For the text-containing cell, return its midpoint in (x, y) coordinate format. 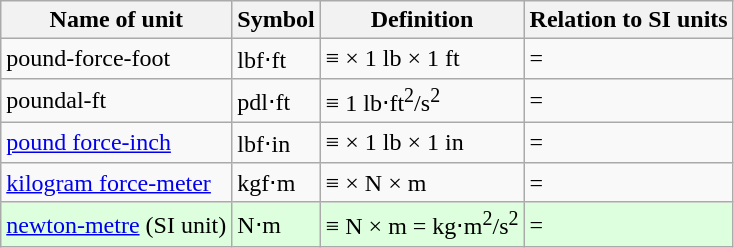
≡ × N × m (422, 182)
pound force-inch (116, 143)
kilogram force-meter (116, 182)
≡ × 1 lb × 1 ft (422, 59)
lbf⋅ft (276, 59)
Name of unit (116, 20)
N⋅m (276, 224)
poundal-ft (116, 100)
newton-metre (SI unit) (116, 224)
pound-force-foot (116, 59)
pdl⋅ft (276, 100)
≡ × 1 lb × 1 in (422, 143)
Definition (422, 20)
≡ 1 lb⋅ft2/s2 (422, 100)
lbf⋅in (276, 143)
≡ N × m = kg⋅m2/s2 (422, 224)
Relation to SI units (628, 20)
Symbol (276, 20)
kgf⋅m (276, 182)
